Locate the cell with the specified text and output its (X, Y) center coordinate. 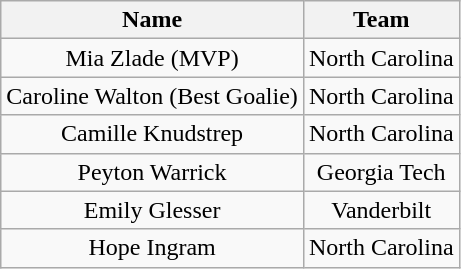
Camille Knudstrep (152, 134)
Team (381, 20)
Hope Ingram (152, 248)
Georgia Tech (381, 172)
Name (152, 20)
Caroline Walton (Best Goalie) (152, 96)
Emily Glesser (152, 210)
Peyton Warrick (152, 172)
Mia Zlade (MVP) (152, 58)
Vanderbilt (381, 210)
